From the cell containing the given text, extract its center point as (x, y) coordinate. 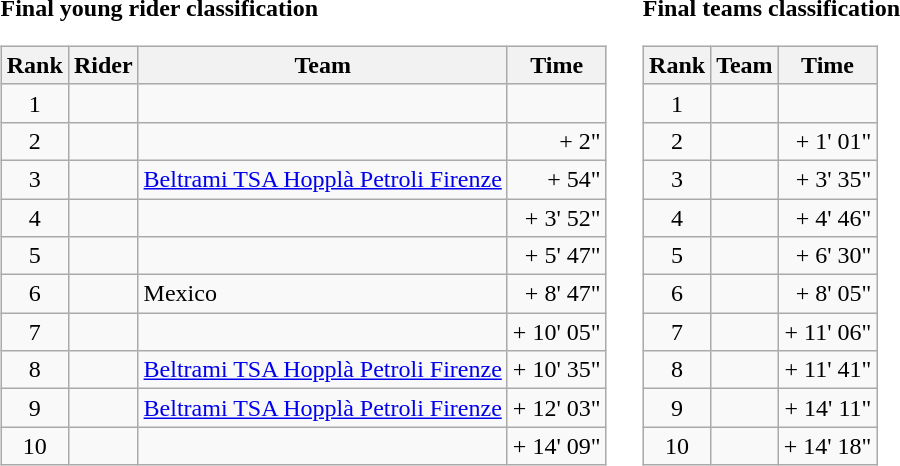
Rider (103, 65)
+ 8' 05" (828, 294)
+ 2" (556, 141)
+ 11' 41" (828, 370)
+ 6' 30" (828, 256)
+ 1' 01" (828, 141)
+ 5' 47" (556, 256)
+ 12' 03" (556, 408)
+ 10' 35" (556, 370)
+ 11' 06" (828, 332)
Mexico (322, 294)
+ 14' 11" (828, 408)
+ 54" (556, 179)
+ 3' 35" (828, 179)
+ 10' 05" (556, 332)
+ 3' 52" (556, 217)
+ 8' 47" (556, 294)
+ 14' 09" (556, 446)
+ 14' 18" (828, 446)
+ 4' 46" (828, 217)
